From the cell containing the given text, extract its center point as [X, Y] coordinate. 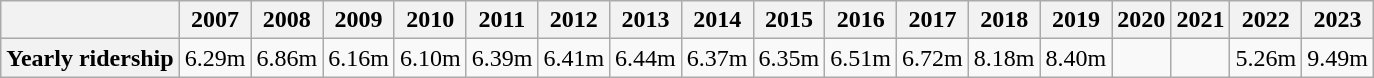
Yearly ridership [90, 58]
2017 [933, 20]
6.51m [861, 58]
2011 [502, 20]
6.37m [717, 58]
6.10m [430, 58]
2013 [646, 20]
6.35m [789, 58]
6.39m [502, 58]
6.86m [287, 58]
2016 [861, 20]
5.26m [1266, 58]
6.16m [359, 58]
6.29m [215, 58]
2019 [1076, 20]
2020 [1142, 20]
2012 [574, 20]
2021 [1200, 20]
6.72m [933, 58]
2023 [1338, 20]
8.18m [1004, 58]
9.49m [1338, 58]
2010 [430, 20]
2014 [717, 20]
2008 [287, 20]
2007 [215, 20]
8.40m [1076, 58]
6.41m [574, 58]
2009 [359, 20]
2022 [1266, 20]
2015 [789, 20]
6.44m [646, 58]
2018 [1004, 20]
